Detect which cell encompasses the target text, then output its [x, y] center coordinate. 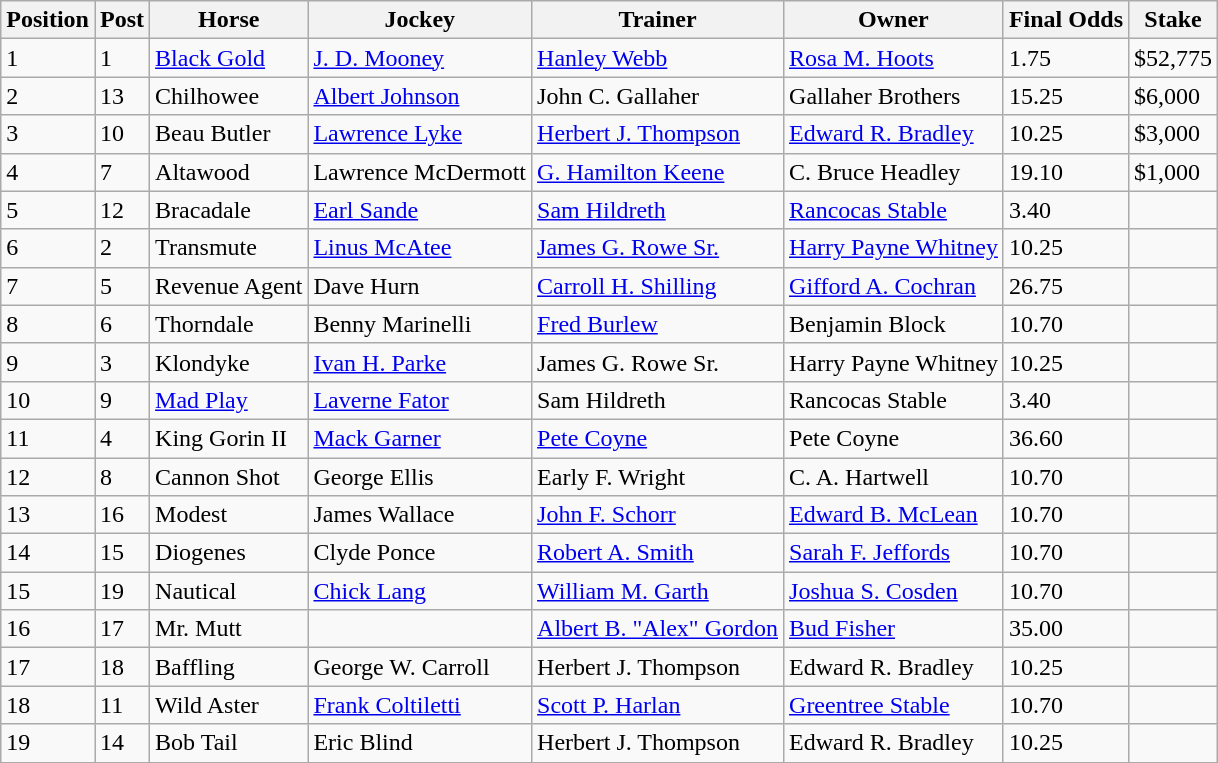
15.25 [1066, 96]
Joshua S. Cosden [894, 591]
Albert B. "Alex" Gordon [658, 629]
Mack Garner [420, 438]
$3,000 [1174, 134]
Klondyke [229, 362]
Revenue Agent [229, 286]
C. A. Hartwell [894, 477]
Eric Blind [420, 743]
John C. Gallaher [658, 96]
James Wallace [420, 515]
Thorndale [229, 324]
C. Bruce Headley [894, 172]
Cannon Shot [229, 477]
35.00 [1066, 629]
Black Gold [229, 58]
Baffling [229, 667]
Trainer [658, 20]
Fred Burlew [658, 324]
Bud Fisher [894, 629]
Lawrence Lyke [420, 134]
Bracadale [229, 210]
Clyde Ponce [420, 553]
Owner [894, 20]
$1,000 [1174, 172]
Nautical [229, 591]
Diogenes [229, 553]
Horse [229, 20]
26.75 [1066, 286]
J. D. Mooney [420, 58]
19.10 [1066, 172]
King Gorin II [229, 438]
William M. Garth [658, 591]
Greentree Stable [894, 705]
Early F. Wright [658, 477]
Post [122, 20]
Mr. Mutt [229, 629]
Linus McAtee [420, 248]
Beau Butler [229, 134]
Albert Johnson [420, 96]
Altawood [229, 172]
Gallaher Brothers [894, 96]
Transmute [229, 248]
Benny Marinelli [420, 324]
1.75 [1066, 58]
George W. Carroll [420, 667]
Wild Aster [229, 705]
Chilhowee [229, 96]
Earl Sande [420, 210]
$52,775 [1174, 58]
Stake [1174, 20]
Scott P. Harlan [658, 705]
Sarah F. Jeffords [894, 553]
Hanley Webb [658, 58]
Bob Tail [229, 743]
Mad Play [229, 400]
John F. Schorr [658, 515]
George Ellis [420, 477]
Gifford A. Cochran [894, 286]
Carroll H. Shilling [658, 286]
G. Hamilton Keene [658, 172]
Lawrence McDermott [420, 172]
Edward B. McLean [894, 515]
Laverne Fator [420, 400]
Benjamin Block [894, 324]
Chick Lang [420, 591]
Rosa M. Hoots [894, 58]
Final Odds [1066, 20]
Dave Hurn [420, 286]
36.60 [1066, 438]
Position [48, 20]
Frank Coltiletti [420, 705]
$6,000 [1174, 96]
Robert A. Smith [658, 553]
Jockey [420, 20]
Ivan H. Parke [420, 362]
Modest [229, 515]
